Return (x, y) of the center of cell containing provided text 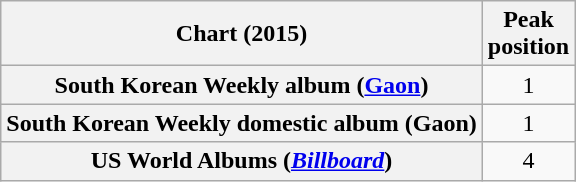
4 (528, 161)
South Korean Weekly domestic album (Gaon) (242, 123)
US World Albums (Billboard) (242, 161)
Peakposition (528, 34)
South Korean Weekly album (Gaon) (242, 85)
Chart (2015) (242, 34)
